Scan for the cell matching the given text and deliver its [x, y] coordinate at center. 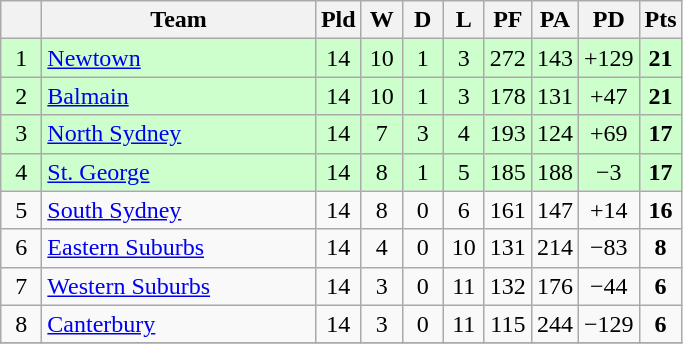
PA [554, 20]
+14 [608, 210]
147 [554, 210]
188 [554, 172]
+47 [608, 96]
Newtown [179, 58]
Team [179, 20]
Balmain [179, 96]
124 [554, 134]
PD [608, 20]
St. George [179, 172]
272 [508, 58]
193 [508, 134]
PF [508, 20]
+129 [608, 58]
176 [554, 286]
132 [508, 286]
2 [22, 96]
Western Suburbs [179, 286]
161 [508, 210]
Pts [660, 20]
−83 [608, 248]
185 [508, 172]
W [382, 20]
D [422, 20]
214 [554, 248]
−129 [608, 324]
L [464, 20]
−44 [608, 286]
16 [660, 210]
244 [554, 324]
115 [508, 324]
Pld [338, 20]
143 [554, 58]
South Sydney [179, 210]
178 [508, 96]
Canterbury [179, 324]
+69 [608, 134]
Eastern Suburbs [179, 248]
−3 [608, 172]
North Sydney [179, 134]
